Output the (X, Y) coordinate of the center of the cell containing the given text.  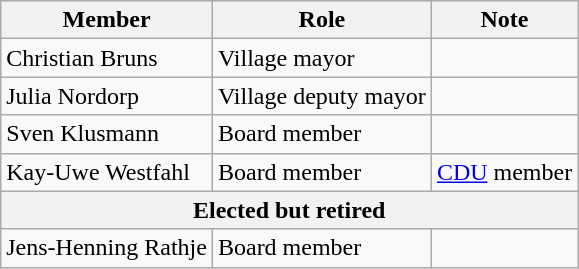
Elected but retired (290, 210)
Jens-Henning Rathje (107, 248)
Julia Nordorp (107, 96)
CDU member (504, 172)
Sven Klusmann (107, 134)
Village deputy mayor (322, 96)
Christian Bruns (107, 58)
Role (322, 20)
Kay-Uwe Westfahl (107, 172)
Village mayor (322, 58)
Note (504, 20)
Member (107, 20)
